Locate the cell with the specified text and output its (X, Y) center coordinate. 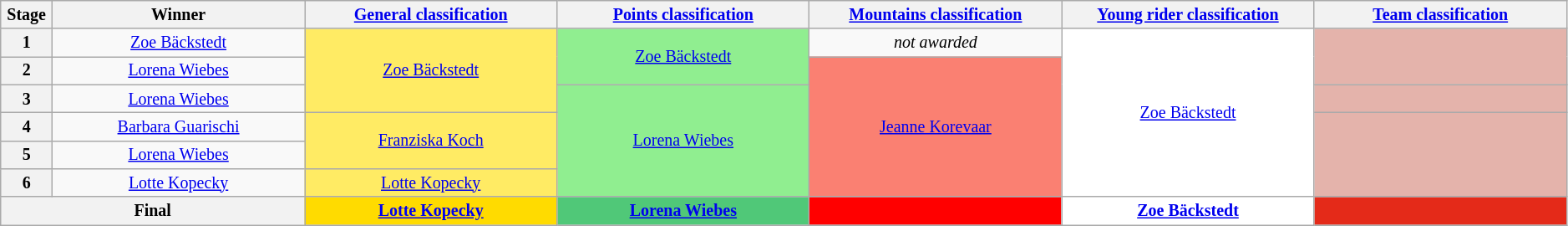
1 (27, 44)
Team classification (1440, 15)
3 (27, 99)
Final (153, 211)
5 (27, 154)
Young rider classification (1188, 15)
2 (27, 70)
General classification (431, 15)
Jeanne Korevaar (936, 127)
4 (27, 127)
Winner (179, 15)
Franziska Koch (431, 141)
Stage (27, 15)
Points classification (683, 15)
Barbara Guarischi (179, 127)
Mountains classification (936, 15)
6 (27, 182)
not awarded (936, 44)
